Provide the [x, y] coordinate of the cell's center where the given text is located.  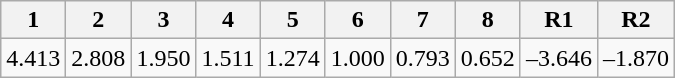
5 [292, 20]
4.413 [34, 58]
1.950 [164, 58]
1 [34, 20]
8 [488, 20]
0.793 [422, 58]
–1.870 [636, 58]
–3.646 [558, 58]
3 [164, 20]
1.000 [358, 58]
1.511 [228, 58]
6 [358, 20]
R1 [558, 20]
R2 [636, 20]
2 [98, 20]
1.274 [292, 58]
2.808 [98, 58]
0.652 [488, 58]
7 [422, 20]
4 [228, 20]
